Find where the given text appears and provide that cell's center as [X, Y] coordinate. 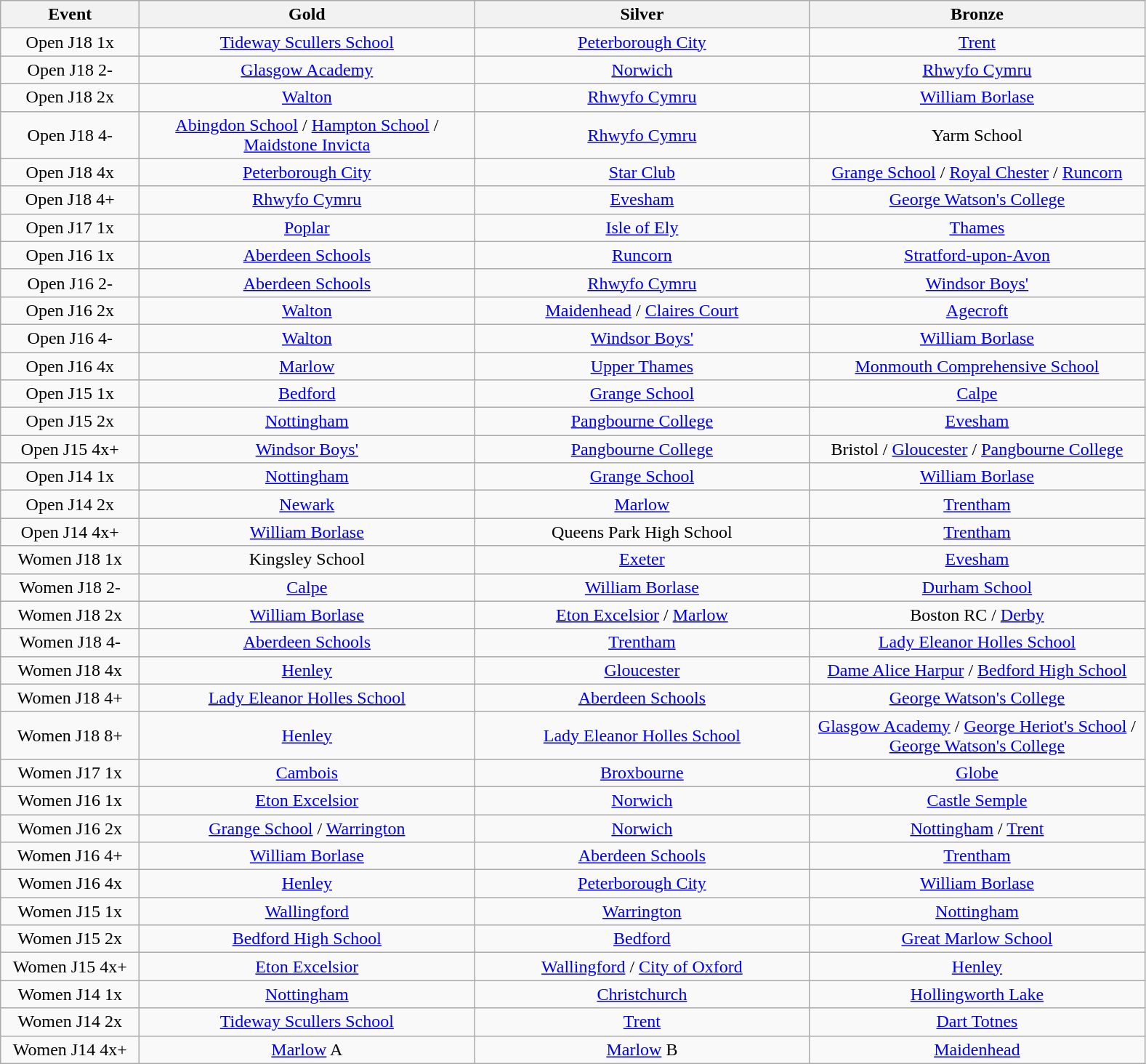
Bristol / Gloucester / Pangbourne College [977, 449]
Women J15 1x [70, 911]
Grange School / Royal Chester / Runcorn [977, 172]
Women J18 4+ [70, 698]
Isle of Ely [642, 227]
Boston RC / Derby [977, 615]
Open J14 2x [70, 504]
Women J15 2x [70, 939]
Wallingford [307, 911]
Open J15 4x+ [70, 449]
Warrington [642, 911]
Open J14 4x+ [70, 532]
Maidenhead / Claires Court [642, 310]
Runcorn [642, 255]
Open J15 2x [70, 422]
Newark [307, 504]
Queens Park High School [642, 532]
Globe [977, 773]
Hollingworth Lake [977, 994]
Maidenhead [977, 1049]
Open J16 2- [70, 283]
Stratford-upon-Avon [977, 255]
Women J18 1x [70, 560]
Women J16 2x [70, 828]
Upper Thames [642, 366]
Castle Semple [977, 800]
Christchurch [642, 994]
Wallingford / City of Oxford [642, 967]
Open J16 2x [70, 310]
Women J15 4x+ [70, 967]
Gloucester [642, 670]
Women J18 2- [70, 587]
Eton Excelsior / Marlow [642, 615]
Dart Totnes [977, 1022]
Women J16 4x [70, 884]
Monmouth Comprehensive School [977, 366]
Open J18 2- [70, 70]
Open J14 1x [70, 477]
Women J18 2x [70, 615]
Women J18 8+ [70, 735]
Thames [977, 227]
Kingsley School [307, 560]
Open J18 1x [70, 42]
Women J14 4x+ [70, 1049]
Open J18 2x [70, 97]
Women J16 1x [70, 800]
Bronze [977, 15]
Women J16 4+ [70, 856]
Open J15 1x [70, 394]
Yarm School [977, 135]
Women J18 4x [70, 670]
Open J18 4- [70, 135]
Bedford High School [307, 939]
Nottingham / Trent [977, 828]
Exeter [642, 560]
Poplar [307, 227]
Glasgow Academy / George Heriot's School / George Watson's College [977, 735]
Open J16 4- [70, 338]
Dame Alice Harpur / Bedford High School [977, 670]
Grange School / Warrington [307, 828]
Open J17 1x [70, 227]
Open J16 4x [70, 366]
Marlow B [642, 1049]
Women J18 4- [70, 642]
Great Marlow School [977, 939]
Durham School [977, 587]
Women J14 1x [70, 994]
Silver [642, 15]
Open J18 4+ [70, 200]
Glasgow Academy [307, 70]
Star Club [642, 172]
Event [70, 15]
Open J16 1x [70, 255]
Agecroft [977, 310]
Women J17 1x [70, 773]
Broxbourne [642, 773]
Marlow A [307, 1049]
Abingdon School / Hampton School / Maidstone Invicta [307, 135]
Open J18 4x [70, 172]
Gold [307, 15]
Cambois [307, 773]
Women J14 2x [70, 1022]
